Capture the cell that displays the provided text and extract its [x, y] central coordinate. 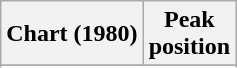
Peakposition [189, 34]
Chart (1980) [72, 34]
